Detect which cell encompasses the target text, then output its (x, y) center coordinate. 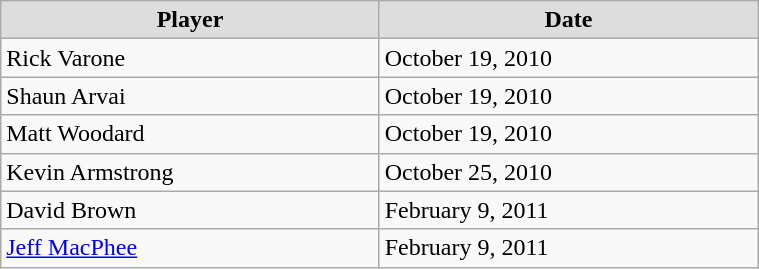
Player (190, 20)
David Brown (190, 210)
Matt Woodard (190, 134)
Shaun Arvai (190, 96)
Jeff MacPhee (190, 248)
Rick Varone (190, 58)
October 25, 2010 (568, 172)
Date (568, 20)
Kevin Armstrong (190, 172)
